Scan for the cell matching the given text and deliver its (x, y) coordinate at center. 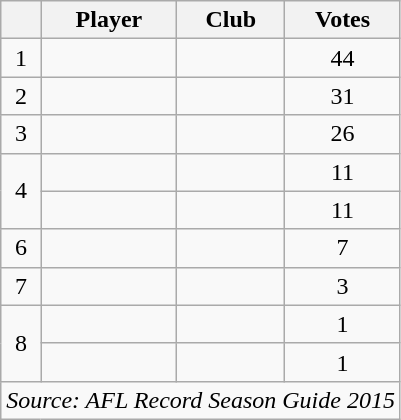
Player (109, 20)
8 (21, 343)
Votes (343, 20)
Source: AFL Record Season Guide 2015 (201, 400)
Club (231, 20)
2 (21, 96)
26 (343, 134)
44 (343, 58)
6 (21, 248)
4 (21, 191)
31 (343, 96)
